Locate the cell with the specified text and output its [x, y] center coordinate. 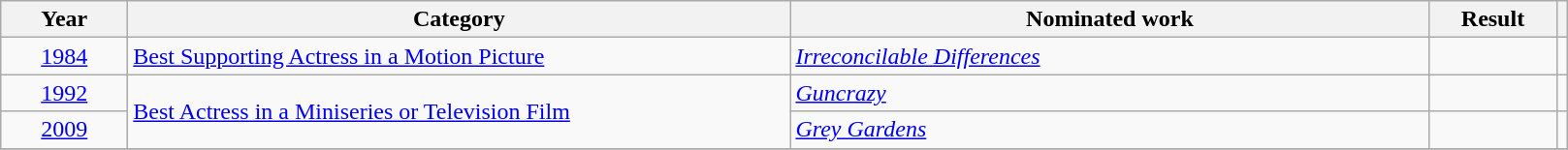
Result [1493, 19]
Best Actress in a Miniseries or Television Film [460, 111]
Irreconcilable Differences [1109, 56]
Grey Gardens [1109, 130]
Guncrazy [1109, 93]
Year [64, 19]
Category [460, 19]
Best Supporting Actress in a Motion Picture [460, 56]
2009 [64, 130]
1984 [64, 56]
1992 [64, 93]
Nominated work [1109, 19]
